Output the (X, Y) coordinate of the center of the cell containing the given text.  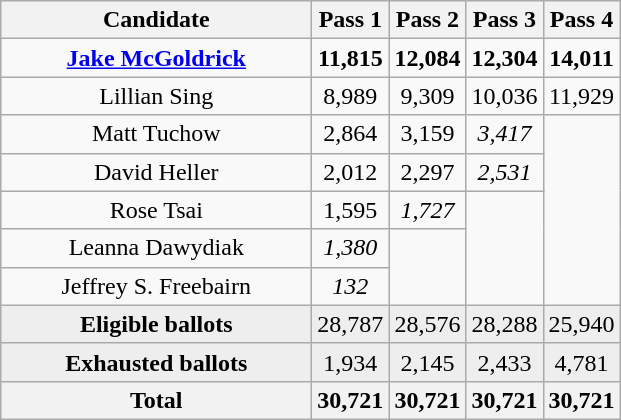
2,531 (504, 172)
Pass 1 (350, 20)
Rose Tsai (156, 210)
2,012 (350, 172)
3,159 (428, 134)
11,929 (582, 96)
Leanna Dawydiak (156, 248)
Matt Tuchow (156, 134)
8,989 (350, 96)
2,145 (428, 362)
1,934 (350, 362)
28,576 (428, 324)
2,433 (504, 362)
1,727 (428, 210)
Jeffrey S. Freebairn (156, 286)
Lillian Sing (156, 96)
1,595 (350, 210)
Candidate (156, 20)
28,787 (350, 324)
9,309 (428, 96)
Total (156, 400)
12,304 (504, 58)
Pass 4 (582, 20)
3,417 (504, 134)
1,380 (350, 248)
28,288 (504, 324)
11,815 (350, 58)
Eligible ballots (156, 324)
Exhausted ballots (156, 362)
132 (350, 286)
12,084 (428, 58)
10,036 (504, 96)
Pass 3 (504, 20)
2,864 (350, 134)
4,781 (582, 362)
14,011 (582, 58)
Pass 2 (428, 20)
25,940 (582, 324)
David Heller (156, 172)
Jake McGoldrick (156, 58)
2,297 (428, 172)
